Identify which cell holds the provided text, then report its [x, y] central coordinate. 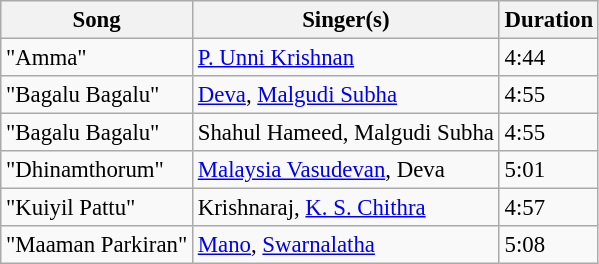
5:01 [548, 170]
"Dhinamthorum" [97, 170]
Mano, Swarnalatha [346, 245]
4:57 [548, 208]
Song [97, 20]
Duration [548, 20]
"Kuiyil Pattu" [97, 208]
5:08 [548, 245]
4:44 [548, 58]
"Amma" [97, 58]
Deva, Malgudi Subha [346, 95]
Krishnaraj, K. S. Chithra [346, 208]
Shahul Hameed, Malgudi Subha [346, 133]
P. Unni Krishnan [346, 58]
"Maaman Parkiran" [97, 245]
Singer(s) [346, 20]
Malaysia Vasudevan, Deva [346, 170]
